From the cell containing the given text, extract its center point as [X, Y] coordinate. 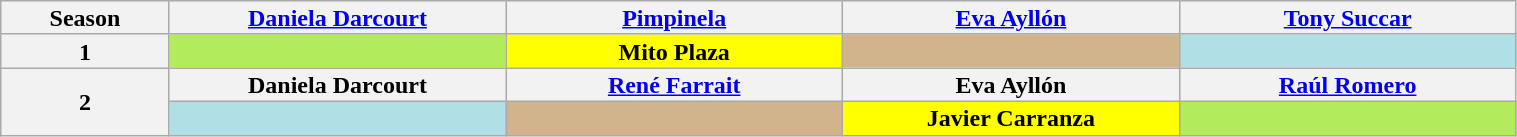
Javier Carranza [1012, 118]
Tony Succar [1348, 18]
Raúl Romero [1348, 85]
Season [85, 18]
Mito Plaza [674, 51]
1 [85, 51]
2 [85, 102]
Pimpinela [674, 18]
René Farrait [674, 85]
